Detect which cell encompasses the target text, then output its (x, y) center coordinate. 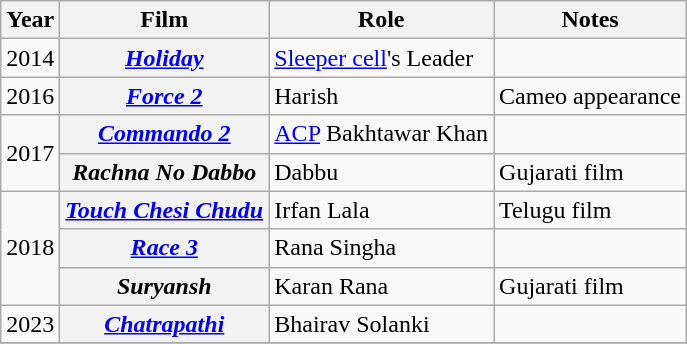
Bhairav Solanki (382, 324)
Holiday (164, 58)
Cameo appearance (590, 96)
Year (30, 20)
Suryansh (164, 286)
Rana Singha (382, 248)
Role (382, 20)
Telugu film (590, 210)
2016 (30, 96)
Notes (590, 20)
Race 3 (164, 248)
Sleeper cell's Leader (382, 58)
Irfan Lala (382, 210)
Dabbu (382, 172)
Commando 2 (164, 134)
Karan Rana (382, 286)
Rachna No Dabbo (164, 172)
Chatrapathi (164, 324)
2017 (30, 153)
2014 (30, 58)
2023 (30, 324)
Film (164, 20)
Touch Chesi Chudu (164, 210)
ACP Bakhtawar Khan (382, 134)
Harish (382, 96)
Force 2 (164, 96)
2018 (30, 248)
